Detect which cell encompasses the target text, then output its [x, y] center coordinate. 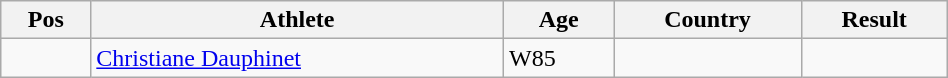
Result [874, 20]
Athlete [298, 20]
Pos [46, 20]
Country [708, 20]
W85 [559, 58]
Christiane Dauphinet [298, 58]
Age [559, 20]
